Extract the (X, Y) coordinate from the center of the cell holding the provided text.  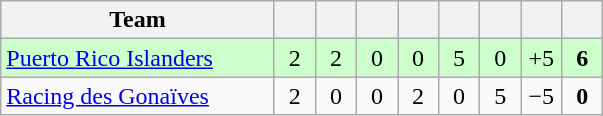
Puerto Rico Islanders (138, 58)
−5 (542, 96)
Racing des Gonaïves (138, 96)
+5 (542, 58)
6 (582, 58)
Team (138, 20)
